Scan for the cell matching the given text and deliver its (x, y) coordinate at center. 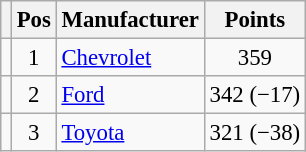
Pos (34, 20)
3 (34, 133)
321 (−38) (254, 133)
Chevrolet (130, 58)
Points (254, 20)
1 (34, 58)
359 (254, 58)
342 (−17) (254, 95)
Manufacturer (130, 20)
2 (34, 95)
Ford (130, 95)
Toyota (130, 133)
